Return the [X, Y] coordinate for the center point of the cell that contains the specified text.  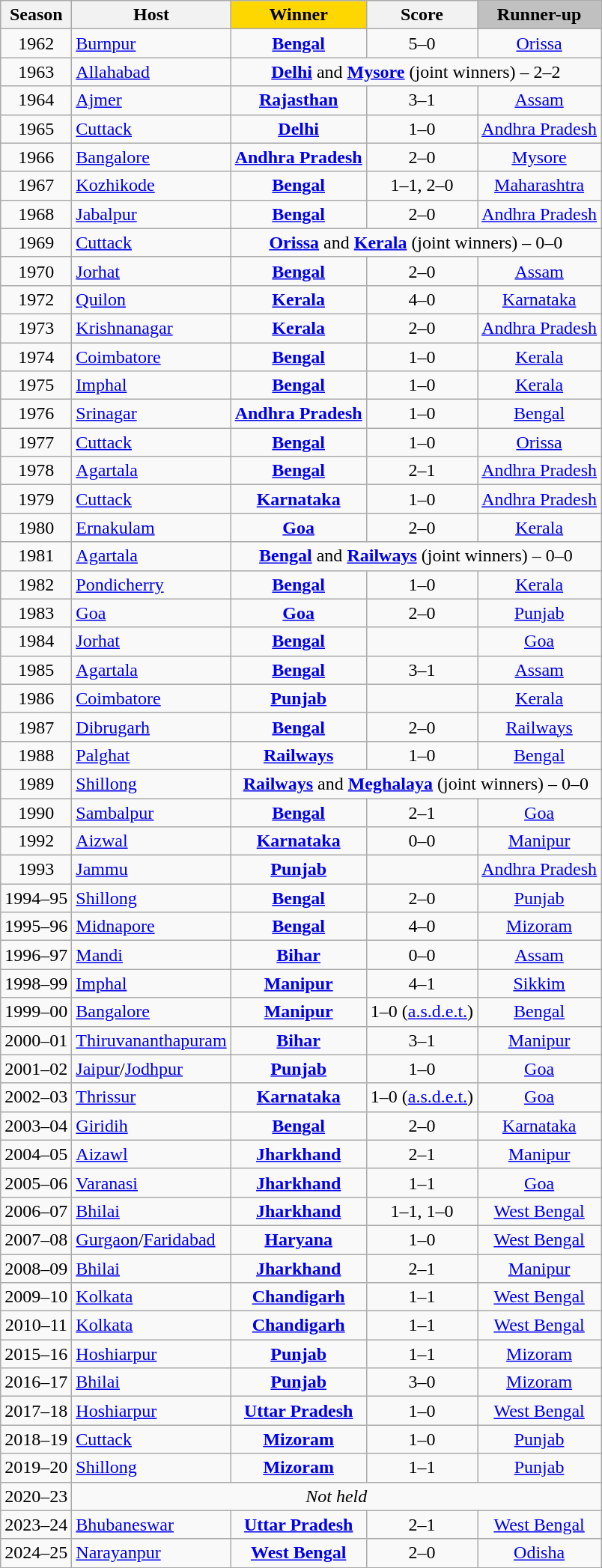
Jaipur/Jodhpur [151, 1069]
2001–02 [36, 1069]
Jabalpur [151, 214]
Kozhikode [151, 186]
1993 [36, 870]
2007–08 [36, 1239]
1992 [36, 841]
Rajasthan [298, 100]
Orissa and Kerala (joint winners) – 0–0 [416, 242]
Aizawl [151, 1154]
2006–07 [36, 1211]
1999–00 [36, 1012]
1982 [36, 585]
Varanasi [151, 1183]
3–0 [422, 1382]
2024–25 [36, 1553]
1970 [36, 271]
2017–18 [36, 1411]
Delhi and Mysore (joint winners) – 2–2 [416, 72]
2018–19 [36, 1439]
Palghat [151, 755]
1988 [36, 755]
Host [151, 15]
1–1, 2–0 [422, 186]
1967 [36, 186]
2015–16 [36, 1354]
1965 [36, 129]
Score [422, 15]
1979 [36, 499]
1986 [36, 698]
Winner [298, 15]
Not held [337, 1496]
2010–11 [36, 1326]
Delhi [298, 129]
1968 [36, 214]
1976 [36, 414]
Gurgaon/Faridabad [151, 1239]
2019–20 [36, 1468]
1989 [36, 784]
1964 [36, 100]
Midnapore [151, 927]
5–0 [422, 43]
1980 [36, 528]
Thrissur [151, 1097]
2005–06 [36, 1183]
1985 [36, 670]
1984 [36, 641]
Allahabad [151, 72]
2003–04 [36, 1126]
1973 [36, 328]
1977 [36, 442]
Maharashtra [539, 186]
1974 [36, 357]
2023–24 [36, 1525]
1998–99 [36, 983]
Bhubaneswar [151, 1525]
1978 [36, 471]
1962 [36, 43]
Pondicherry [151, 585]
2009–10 [36, 1297]
2000–01 [36, 1040]
Season [36, 15]
1995–96 [36, 927]
Haryana [298, 1239]
1975 [36, 385]
1981 [36, 556]
Mysore [539, 157]
Ernakulam [151, 528]
1963 [36, 72]
Mandi [151, 955]
Railways and Meghalaya (joint winners) – 0–0 [416, 784]
1969 [36, 242]
2016–17 [36, 1382]
1996–97 [36, 955]
1–1, 1–0 [422, 1211]
1990 [36, 812]
Jammu [151, 870]
Aizwal [151, 841]
Odisha [539, 1553]
Quilon [151, 299]
Giridih [151, 1126]
Sikkim [539, 983]
Dibrugarh [151, 727]
Srinagar [151, 414]
4–1 [422, 983]
Krishnanagar [151, 328]
Narayanpur [151, 1553]
1966 [36, 157]
Sambalpur [151, 812]
1983 [36, 613]
1994–95 [36, 898]
Bengal and Railways (joint winners) – 0–0 [416, 556]
Runner-up [539, 15]
Thiruvananthapuram [151, 1040]
Burnpur [151, 43]
2020–23 [36, 1496]
Ajmer [151, 100]
1972 [36, 299]
1987 [36, 727]
2002–03 [36, 1097]
2004–05 [36, 1154]
2008–09 [36, 1269]
